Find where the given text appears and provide that cell's center as [X, Y] coordinate. 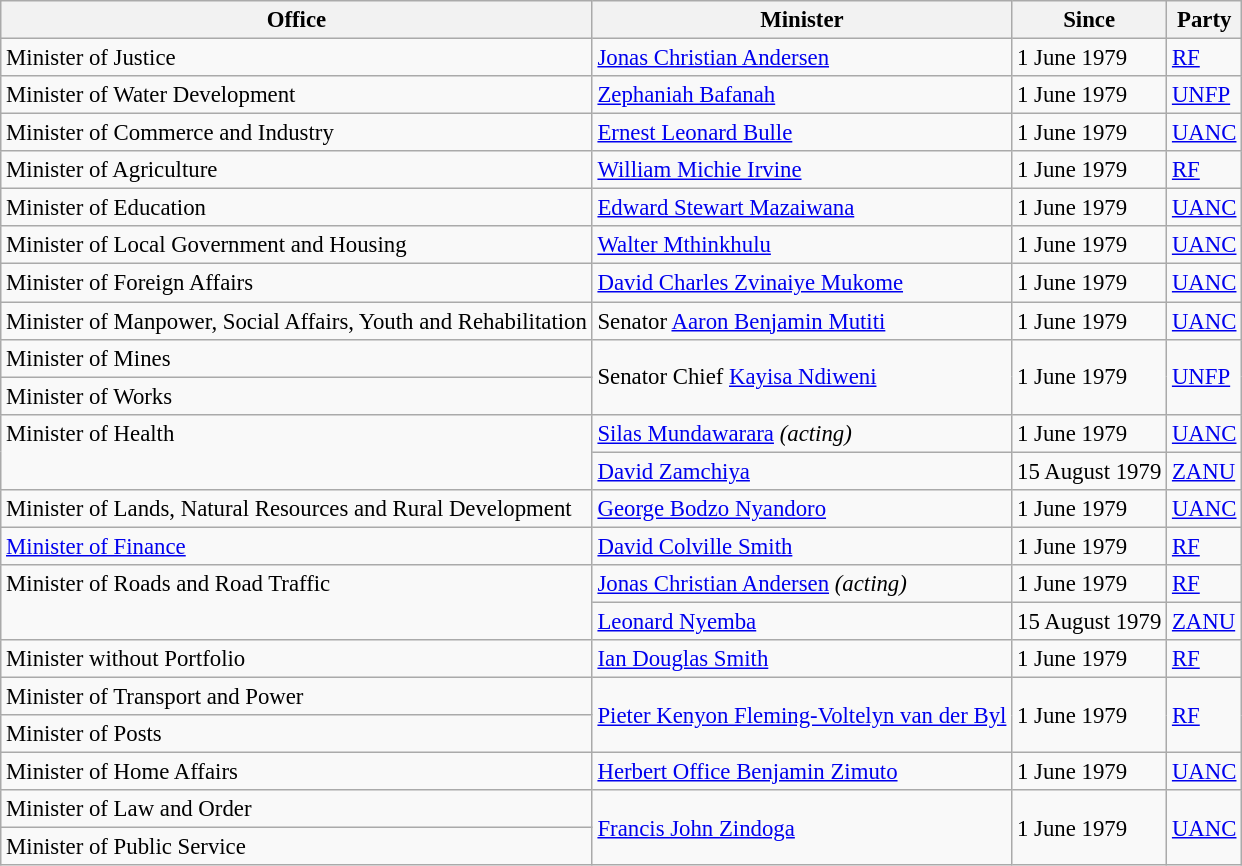
Minister of Foreign Affairs [296, 283]
Minister of Law and Order [296, 809]
Edward Stewart Mazaiwana [802, 208]
Minister of Transport and Power [296, 697]
George Bodzo Nyandoro [802, 509]
Leonard Nyemba [802, 621]
Minister of Education [296, 208]
Minister of Justice [296, 58]
Minister of Roads and Road Traffic [296, 602]
Pieter Kenyon Fleming-Voltelyn van der Byl [802, 716]
David Charles Zvinaiye Mukome [802, 283]
Office [296, 20]
Jonas Christian Andersen [802, 58]
David Colville Smith [802, 546]
Since [1090, 20]
William Michie Irvine [802, 170]
Minister of Works [296, 396]
Minister without Portfolio [296, 659]
Silas Mundawarara (acting) [802, 433]
Walter Mthinkhulu [802, 245]
Senator Chief Kayisa Ndiweni [802, 376]
Zephaniah Bafanah [802, 95]
Minister of Agriculture [296, 170]
Minister of Public Service [296, 847]
Ernest Leonard Bulle [802, 133]
Minister of Commerce and Industry [296, 133]
Minister [802, 20]
Minister of Water Development [296, 95]
Minister of Posts [296, 734]
Minister of Home Affairs [296, 772]
Minister of Lands, Natural Resources and Rural Development [296, 509]
Party [1204, 20]
Minister of Local Government and Housing [296, 245]
Ian Douglas Smith [802, 659]
Minister of Manpower, Social Affairs, Youth and Rehabilitation [296, 321]
Francis John Zindoga [802, 828]
Senator Aaron Benjamin Mutiti [802, 321]
David Zamchiya [802, 471]
Minister of Finance [296, 546]
Minister of Mines [296, 358]
Minister of Health [296, 452]
Herbert Office Benjamin Zimuto [802, 772]
Jonas Christian Andersen (acting) [802, 584]
